Extract the [x, y] coordinate from the center of the cell holding the provided text.  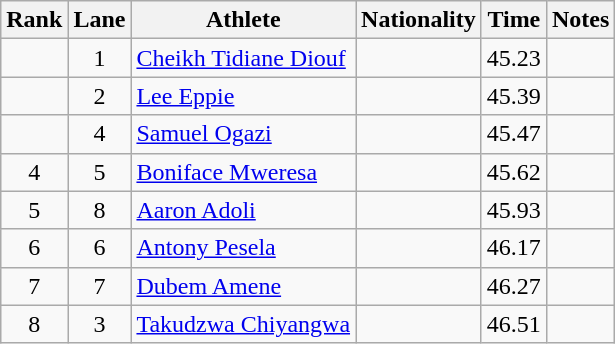
46.27 [514, 286]
Samuel Ogazi [244, 134]
45.93 [514, 210]
46.51 [514, 324]
Cheikh Tidiane Diouf [244, 58]
2 [100, 96]
Lee Eppie [244, 96]
3 [100, 324]
Dubem Amene [244, 286]
1 [100, 58]
Notes [580, 20]
Boniface Mweresa [244, 172]
45.23 [514, 58]
45.39 [514, 96]
Time [514, 20]
45.62 [514, 172]
Athlete [244, 20]
Takudzwa Chiyangwa [244, 324]
Antony Pesela [244, 248]
45.47 [514, 134]
Rank [34, 20]
Lane [100, 20]
Nationality [419, 20]
46.17 [514, 248]
Aaron Adoli [244, 210]
